Pinpoint the cell where the given text exists, returning its (X, Y) midpoint coordinate. 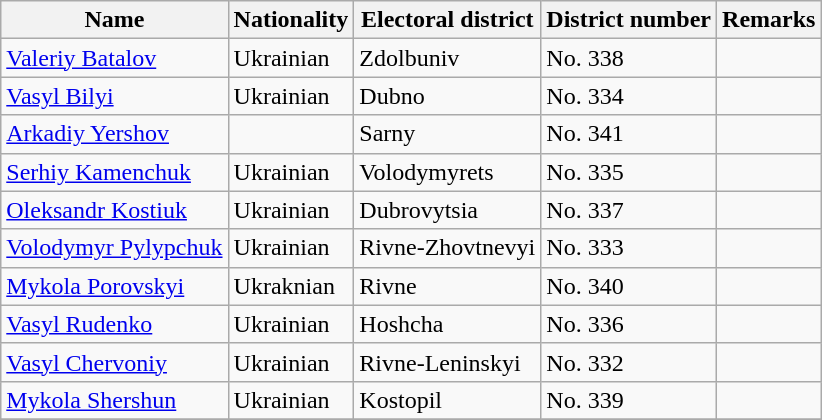
Rivne-Zhovtnevyi (448, 248)
No. 337 (629, 210)
Serhiy Kamenchuk (114, 172)
Oleksandr Kostiuk (114, 210)
Name (114, 20)
Mykola Shershun (114, 400)
District number (629, 20)
Remarks (769, 20)
Volodymyrets (448, 172)
Mykola Porovskyi (114, 286)
Ukraknian (291, 286)
Vasyl Chervoniy (114, 362)
Zdolbuniv (448, 58)
Dubrovytsia (448, 210)
Kostopil (448, 400)
Valeriy Batalov (114, 58)
No. 336 (629, 324)
Hoshcha (448, 324)
Sarny (448, 134)
Dubno (448, 96)
Vasyl Rudenko (114, 324)
No. 340 (629, 286)
Rivne-Leninskyi (448, 362)
Electoral district (448, 20)
No. 339 (629, 400)
No. 334 (629, 96)
Volodymyr Pylypchuk (114, 248)
Vasyl Bilyi (114, 96)
No. 333 (629, 248)
No. 341 (629, 134)
No. 332 (629, 362)
No. 338 (629, 58)
No. 335 (629, 172)
Rivne (448, 286)
Arkadiy Yershov (114, 134)
Nationality (291, 20)
